Provide the (X, Y) coordinate of the cell's center where the given text is located.  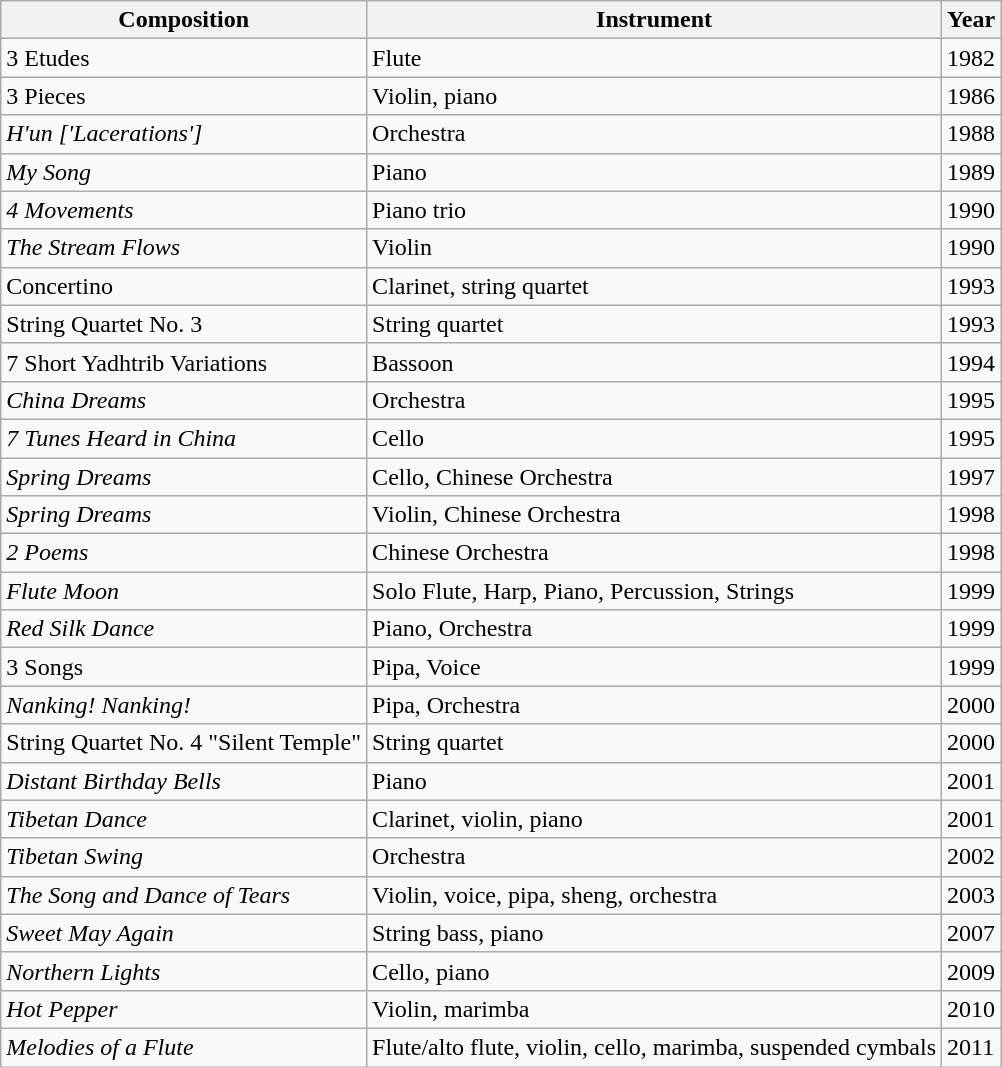
Composition (184, 20)
Cello, piano (654, 971)
Cello (654, 438)
Melodies of a Flute (184, 1047)
Flute (654, 58)
1982 (972, 58)
Distant Birthday Bells (184, 781)
Pipa, Voice (654, 667)
1989 (972, 172)
4 Movements (184, 210)
Violin (654, 248)
Clarinet, violin, piano (654, 819)
2003 (972, 895)
Piano trio (654, 210)
Year (972, 20)
Cello, Chinese Orchestra (654, 477)
7 Tunes Heard in China (184, 438)
String Quartet No. 3 (184, 324)
Northern Lights (184, 971)
2007 (972, 933)
Tibetan Swing (184, 857)
Red Silk Dance (184, 629)
3 Pieces (184, 96)
The Song and Dance of Tears (184, 895)
String Quartet No. 4 "Silent Temple" (184, 743)
7 Short Yadhtrib Variations (184, 362)
H'un ['Lacerations'] (184, 134)
1997 (972, 477)
Flute Moon (184, 591)
Nanking! Nanking! (184, 705)
Clarinet, string quartet (654, 286)
String bass, piano (654, 933)
Bassoon (654, 362)
Instrument (654, 20)
1986 (972, 96)
Violin, Chinese Orchestra (654, 515)
Chinese Orchestra (654, 553)
Pipa, Orchestra (654, 705)
The Stream Flows (184, 248)
Violin, voice, pipa, sheng, orchestra (654, 895)
Flute/alto flute, violin, cello, marimba, suspended cymbals (654, 1047)
Violin, marimba (654, 1009)
Concertino (184, 286)
China Dreams (184, 400)
2 Poems (184, 553)
Hot Pepper (184, 1009)
Piano, Orchestra (654, 629)
2010 (972, 1009)
My Song (184, 172)
2002 (972, 857)
1994 (972, 362)
2011 (972, 1047)
Sweet May Again (184, 933)
Tibetan Dance (184, 819)
Violin, piano (654, 96)
3 Etudes (184, 58)
2009 (972, 971)
Solo Flute, Harp, Piano, Percussion, Strings (654, 591)
3 Songs (184, 667)
1988 (972, 134)
